Detect which cell encompasses the target text, then output its (x, y) center coordinate. 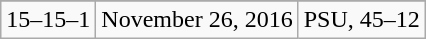
November 26, 2016 (197, 20)
PSU, 45–12 (362, 20)
15–15–1 (48, 20)
